Return [X, Y] of the center of cell containing provided text 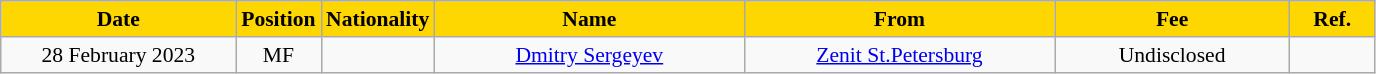
MF [278, 55]
Dmitry Sergeyev [589, 55]
Name [589, 19]
Nationality [378, 19]
Undisclosed [1172, 55]
Position [278, 19]
Ref. [1332, 19]
Zenit St.Petersburg [899, 55]
28 February 2023 [118, 55]
Fee [1172, 19]
Date [118, 19]
From [899, 19]
